Determine the [x, y] coordinate at the center of the cell enclosing the given text.  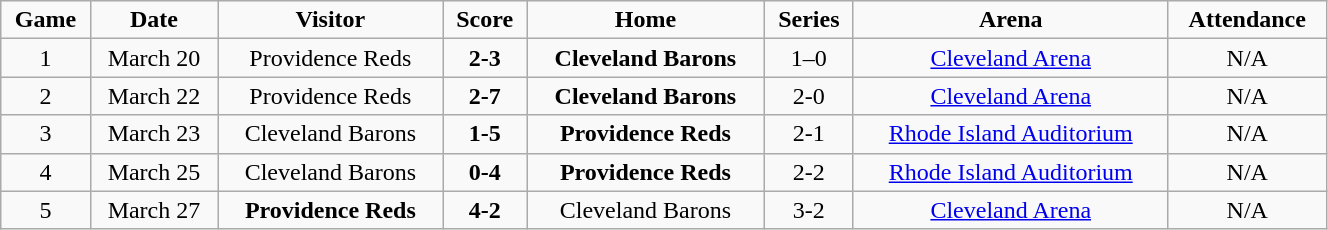
2-2 [808, 172]
4-2 [485, 210]
Series [808, 20]
Game [46, 20]
5 [46, 210]
0-4 [485, 172]
March 27 [154, 210]
2-1 [808, 134]
Arena [1010, 20]
1 [46, 58]
2 [46, 96]
Home [646, 20]
Date [154, 20]
March 20 [154, 58]
Attendance [1247, 20]
March 25 [154, 172]
4 [46, 172]
3-2 [808, 210]
1-5 [485, 134]
March 22 [154, 96]
March 23 [154, 134]
2-7 [485, 96]
3 [46, 134]
1–0 [808, 58]
2-3 [485, 58]
2-0 [808, 96]
Visitor [330, 20]
Score [485, 20]
